Extract the (X, Y) coordinate from the center of the cell holding the provided text.  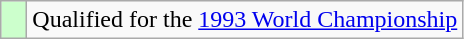
Qualified for the 1993 World Championship (245, 20)
